Provide the [x, y] coordinate of the cell's center where the given text is located.  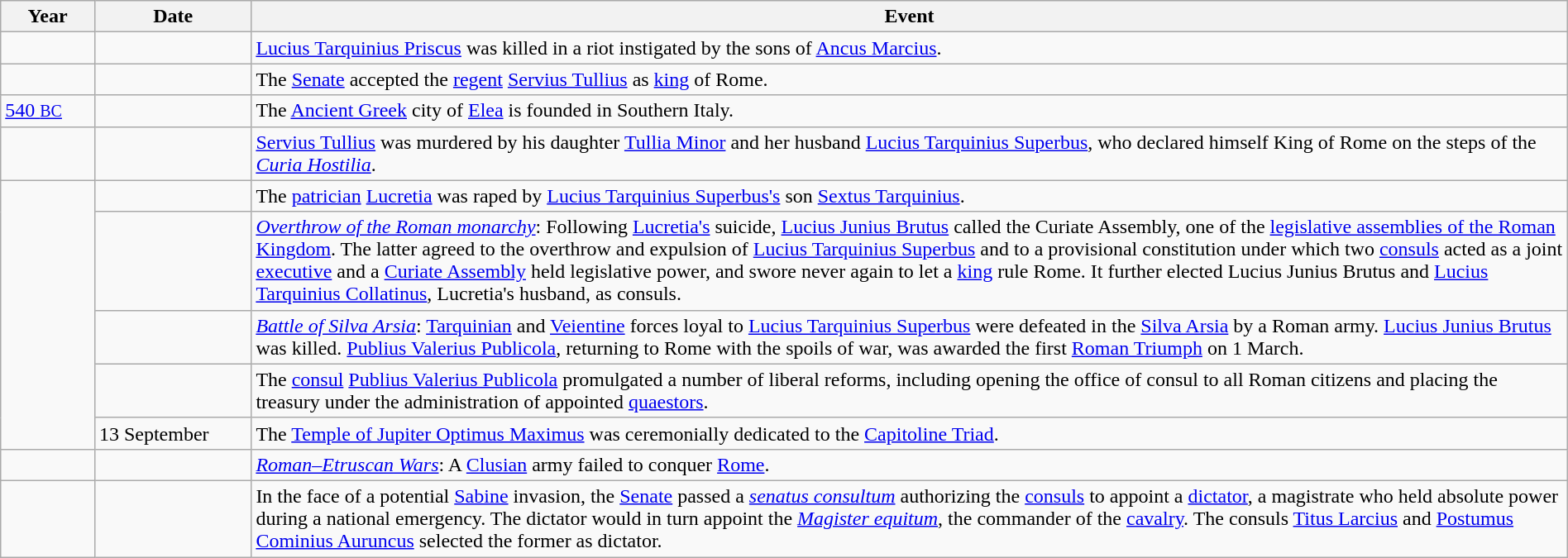
Date [172, 17]
Year [48, 17]
540 BC [48, 111]
The Ancient Greek city of Elea is founded in Southern Italy. [910, 111]
13 September [172, 433]
The Temple of Jupiter Optimus Maximus was ceremonially dedicated to the Capitoline Triad. [910, 433]
Lucius Tarquinius Priscus was killed in a riot instigated by the sons of Ancus Marcius. [910, 48]
The Senate accepted the regent Servius Tullius as king of Rome. [910, 79]
Roman–Etruscan Wars: A Clusian army failed to conquer Rome. [910, 465]
Event [910, 17]
The patrician Lucretia was raped by Lucius Tarquinius Superbus's son Sextus Tarquinius. [910, 196]
